Locate the cell with the specified text and output its (x, y) center coordinate. 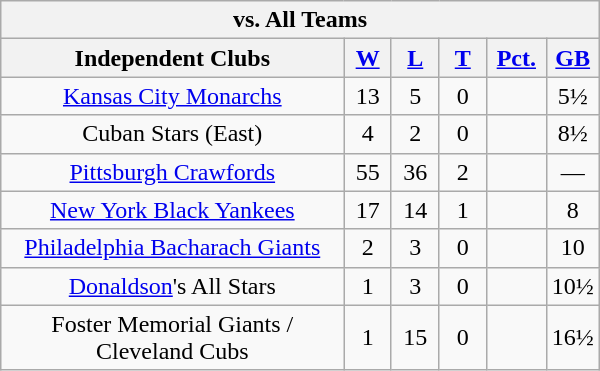
Philadelphia Bacharach Giants (172, 248)
17 (368, 210)
5 (415, 96)
Foster Memorial Giants / Cleveland Cubs (172, 338)
Kansas City Monarchs (172, 96)
New York Black Yankees (172, 210)
— (572, 172)
14 (415, 210)
55 (368, 172)
15 (415, 338)
vs. All Teams (300, 20)
10 (572, 248)
36 (415, 172)
Donaldson's All Stars (172, 286)
10½ (572, 286)
Pittsburgh Crawfords (172, 172)
8 (572, 210)
8½ (572, 134)
13 (368, 96)
GB (572, 58)
Independent Clubs (172, 58)
5½ (572, 96)
16½ (572, 338)
T (462, 58)
Cuban Stars (East) (172, 134)
W (368, 58)
Pct. (516, 58)
4 (368, 134)
L (415, 58)
